Return (x, y) of the center of cell containing provided text 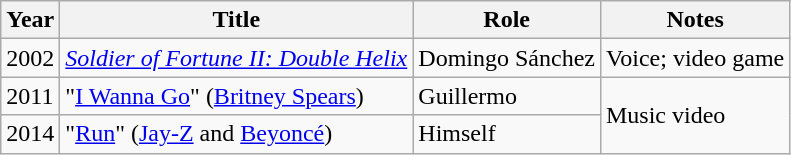
Title (236, 20)
Himself (507, 134)
Soldier of Fortune II: Double Helix (236, 58)
2011 (30, 96)
Year (30, 20)
Guillermo (507, 96)
2014 (30, 134)
"I Wanna Go" (Britney Spears) (236, 96)
Domingo Sánchez (507, 58)
Notes (694, 20)
2002 (30, 58)
Voice; video game (694, 58)
Role (507, 20)
"Run" (Jay-Z and Beyoncé) (236, 134)
Music video (694, 115)
